From the cell containing the given text, extract its center point as [x, y] coordinate. 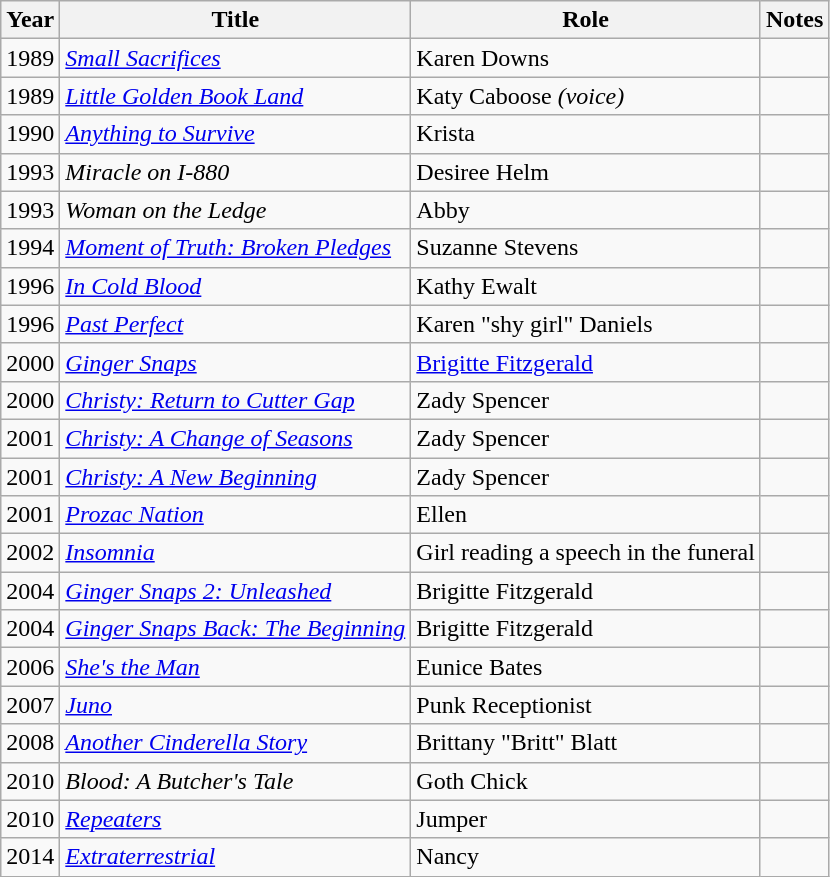
Christy: A New Beginning [236, 477]
Brittany "Britt" Blatt [586, 743]
Moment of Truth: Broken Pledges [236, 248]
Anything to Survive [236, 134]
In Cold Blood [236, 286]
2002 [30, 553]
She's the Man [236, 667]
Suzanne Stevens [586, 248]
Ellen [586, 515]
Prozac Nation [236, 515]
Notes [794, 20]
Ginger Snaps 2: Unleashed [236, 591]
Blood: A Butcher's Tale [236, 781]
2008 [30, 743]
Nancy [586, 857]
Christy: Return to Cutter Gap [236, 400]
1994 [30, 248]
Insomnia [236, 553]
Desiree Helm [586, 172]
Abby [586, 210]
2007 [30, 705]
Goth Chick [586, 781]
Past Perfect [236, 324]
Small Sacrifices [236, 58]
Girl reading a speech in the funeral [586, 553]
2006 [30, 667]
Christy: A Change of Seasons [236, 438]
Juno [236, 705]
Punk Receptionist [586, 705]
Role [586, 20]
Ginger Snaps Back: The Beginning [236, 629]
2014 [30, 857]
Krista [586, 134]
1990 [30, 134]
Repeaters [236, 819]
Karen Downs [586, 58]
Title [236, 20]
Year [30, 20]
Miracle on I-880 [236, 172]
Ginger Snaps [236, 362]
Katy Caboose (voice) [586, 96]
Karen "shy girl" Daniels [586, 324]
Eunice Bates [586, 667]
Jumper [586, 819]
Extraterrestrial [236, 857]
Little Golden Book Land [236, 96]
Woman on the Ledge [236, 210]
Kathy Ewalt [586, 286]
Another Cinderella Story [236, 743]
